Find where the given text appears and provide that cell's center as [X, Y] coordinate. 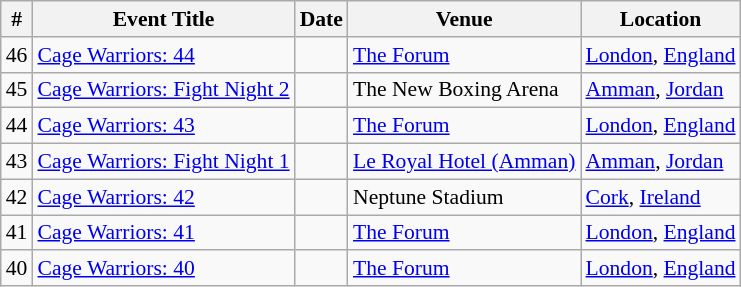
Cage Warriors: 44 [163, 55]
44 [17, 126]
Cage Warriors: 40 [163, 269]
Neptune Stadium [464, 197]
40 [17, 269]
46 [17, 55]
Date [322, 19]
Cork, Ireland [660, 197]
Cage Warriors: 43 [163, 126]
42 [17, 197]
Le Royal Hotel (Amman) [464, 162]
Event Title [163, 19]
The New Boxing Arena [464, 90]
Cage Warriors: 41 [163, 233]
41 [17, 233]
Location [660, 19]
Cage Warriors: 42 [163, 197]
# [17, 19]
Cage Warriors: Fight Night 1 [163, 162]
Venue [464, 19]
Cage Warriors: Fight Night 2 [163, 90]
43 [17, 162]
45 [17, 90]
